Determine the [x, y] coordinate at the center of the cell enclosing the given text.  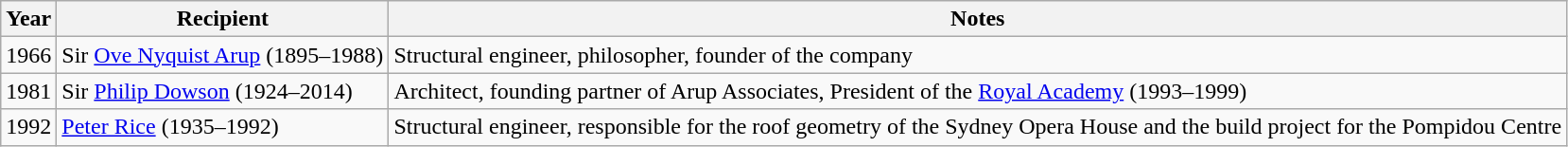
1992 [28, 127]
Sir Philip Dowson (1924–2014) [223, 91]
Recipient [223, 19]
Sir Ove Nyquist Arup (1895–1988) [223, 55]
Notes [978, 19]
1966 [28, 55]
1981 [28, 91]
Year [28, 19]
Structural engineer, responsible for the roof geometry of the Sydney Opera House and the build project for the Pompidou Centre [978, 127]
Structural engineer, philosopher, founder of the company [978, 55]
Architect, founding partner of Arup Associates, President of the Royal Academy (1993–1999) [978, 91]
Peter Rice (1935–1992) [223, 127]
